Locate the cell with the specified text and output its (X, Y) center coordinate. 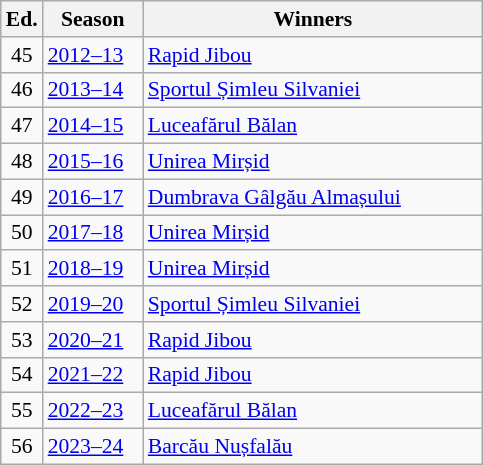
2014–15 (93, 126)
Barcău Nușfalău (313, 447)
2018–19 (93, 269)
2013–14 (93, 90)
52 (22, 304)
2022–23 (93, 411)
2012–13 (93, 55)
Dumbrava Gâlgău Almașului (313, 197)
Ed. (22, 19)
51 (22, 269)
55 (22, 411)
45 (22, 55)
50 (22, 233)
2020–21 (93, 340)
Season (93, 19)
46 (22, 90)
47 (22, 126)
Winners (313, 19)
2023–24 (93, 447)
56 (22, 447)
53 (22, 340)
49 (22, 197)
2021–22 (93, 375)
54 (22, 375)
2019–20 (93, 304)
2017–18 (93, 233)
2015–16 (93, 162)
48 (22, 162)
2016–17 (93, 197)
